Provide the [X, Y] coordinate of the cell's center where the given text is located.  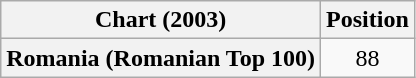
Position [368, 20]
88 [368, 58]
Chart (2003) [161, 20]
Romania (Romanian Top 100) [161, 58]
